For the text-containing cell, return its midpoint in (x, y) coordinate format. 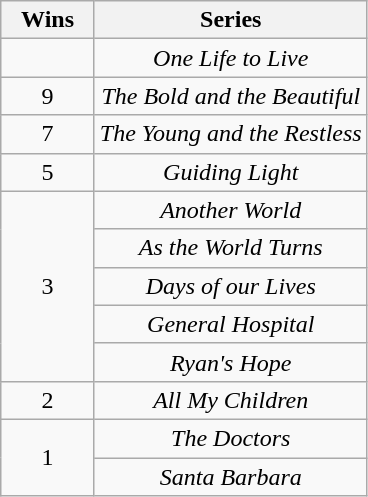
The Young and the Restless (230, 134)
As the World Turns (230, 248)
Another World (230, 210)
The Bold and the Beautiful (230, 96)
Guiding Light (230, 172)
The Doctors (230, 438)
Days of our Lives (230, 286)
2 (48, 400)
General Hospital (230, 324)
Series (230, 20)
All My Children (230, 400)
Wins (48, 20)
3 (48, 286)
9 (48, 96)
Ryan's Hope (230, 362)
1 (48, 457)
5 (48, 172)
7 (48, 134)
Santa Barbara (230, 477)
One Life to Live (230, 58)
